Determine the (x, y) coordinate at the center of the cell enclosing the given text.  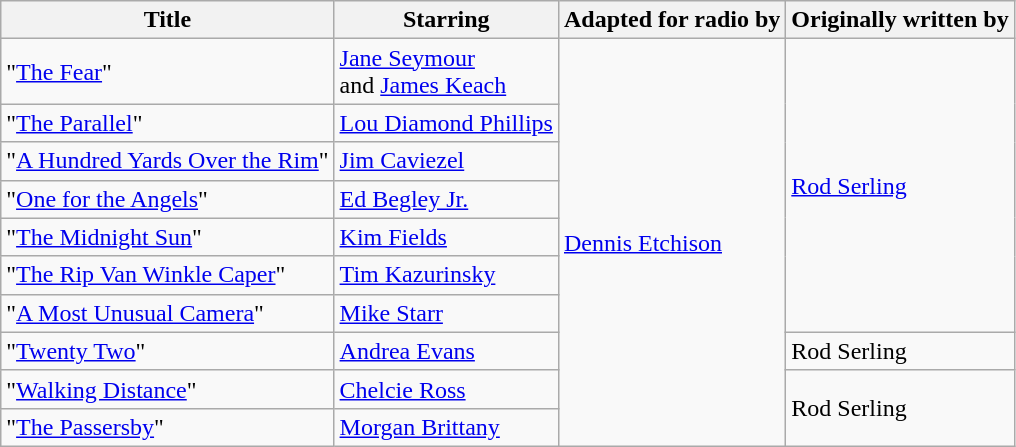
Kim Fields (446, 237)
Mike Starr (446, 313)
Dennis Etchison (672, 243)
"The Rip Van Winkle Caper" (168, 275)
"The Midnight Sun" (168, 237)
"One for the Angels" (168, 199)
Jane Seymourand James Keach (446, 72)
"The Fear" (168, 72)
"A Most Unusual Camera" (168, 313)
Morgan Brittany (446, 427)
Jim Caviezel (446, 161)
Originally written by (900, 20)
"The Passersby" (168, 427)
Tim Kazurinsky (446, 275)
Starring (446, 20)
Chelcie Ross (446, 389)
Ed Begley Jr. (446, 199)
Title (168, 20)
Adapted for radio by (672, 20)
"Twenty Two" (168, 351)
"The Parallel" (168, 123)
"Walking Distance" (168, 389)
Lou Diamond Phillips (446, 123)
Andrea Evans (446, 351)
"A Hundred Yards Over the Rim" (168, 161)
